Pinpoint the cell where the given text exists, returning its [x, y] midpoint coordinate. 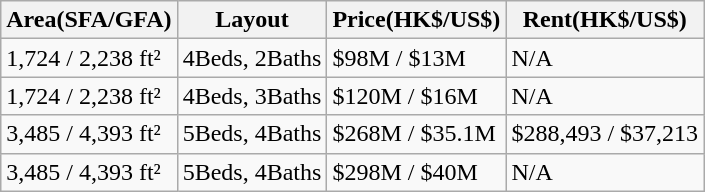
Price(HK$/US$) [416, 20]
$288,493 / $37,213 [605, 134]
4Beds, 2Baths [252, 58]
$268M / $35.1M [416, 134]
$98M / $13M [416, 58]
Area(SFA/GFA) [89, 20]
Rent(HK$/US$) [605, 20]
$298M / $40M [416, 172]
4Beds, 3Baths [252, 96]
Layout [252, 20]
$120M / $16M [416, 96]
